Identify which cell holds the provided text, then report its (x, y) central coordinate. 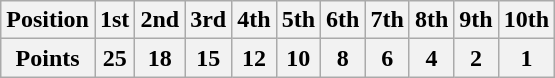
12 (254, 58)
4 (431, 58)
2 (476, 58)
6 (387, 58)
2nd (160, 20)
10th (526, 20)
8 (343, 58)
1 (526, 58)
6th (343, 20)
10 (298, 58)
18 (160, 58)
7th (387, 20)
Points (48, 58)
5th (298, 20)
4th (254, 20)
1st (114, 20)
3rd (208, 20)
9th (476, 20)
Position (48, 20)
8th (431, 20)
25 (114, 58)
15 (208, 58)
